Capture the cell that displays the provided text and extract its [X, Y] central coordinate. 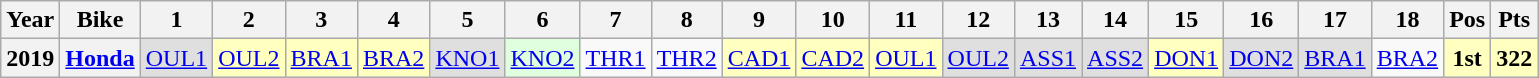
17 [1335, 20]
DON2 [1262, 58]
1 [176, 20]
1st [1468, 58]
7 [616, 20]
ASS2 [1116, 58]
16 [1262, 20]
12 [978, 20]
18 [1407, 20]
15 [1186, 20]
Honda [100, 58]
322 [1514, 58]
2019 [30, 58]
CAD1 [759, 58]
6 [542, 20]
3 [321, 20]
DON1 [1186, 58]
KNO2 [542, 58]
Year [30, 20]
THR2 [686, 58]
KNO1 [468, 58]
Bike [100, 20]
4 [393, 20]
2 [249, 20]
11 [906, 20]
Pts [1514, 20]
14 [1116, 20]
13 [1048, 20]
8 [686, 20]
CAD2 [833, 58]
5 [468, 20]
Pos [1468, 20]
ASS1 [1048, 58]
9 [759, 20]
THR1 [616, 58]
10 [833, 20]
